Locate the cell with the specified text and output its (X, Y) center coordinate. 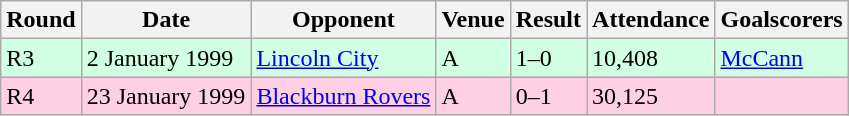
R4 (41, 96)
Attendance (651, 20)
Blackburn Rovers (344, 96)
23 January 1999 (166, 96)
Round (41, 20)
Opponent (344, 20)
Date (166, 20)
Lincoln City (344, 58)
10,408 (651, 58)
2 January 1999 (166, 58)
Venue (473, 20)
Goalscorers (782, 20)
1–0 (548, 58)
McCann (782, 58)
R3 (41, 58)
0–1 (548, 96)
30,125 (651, 96)
Result (548, 20)
